Return (X, Y) of the center of cell containing provided text 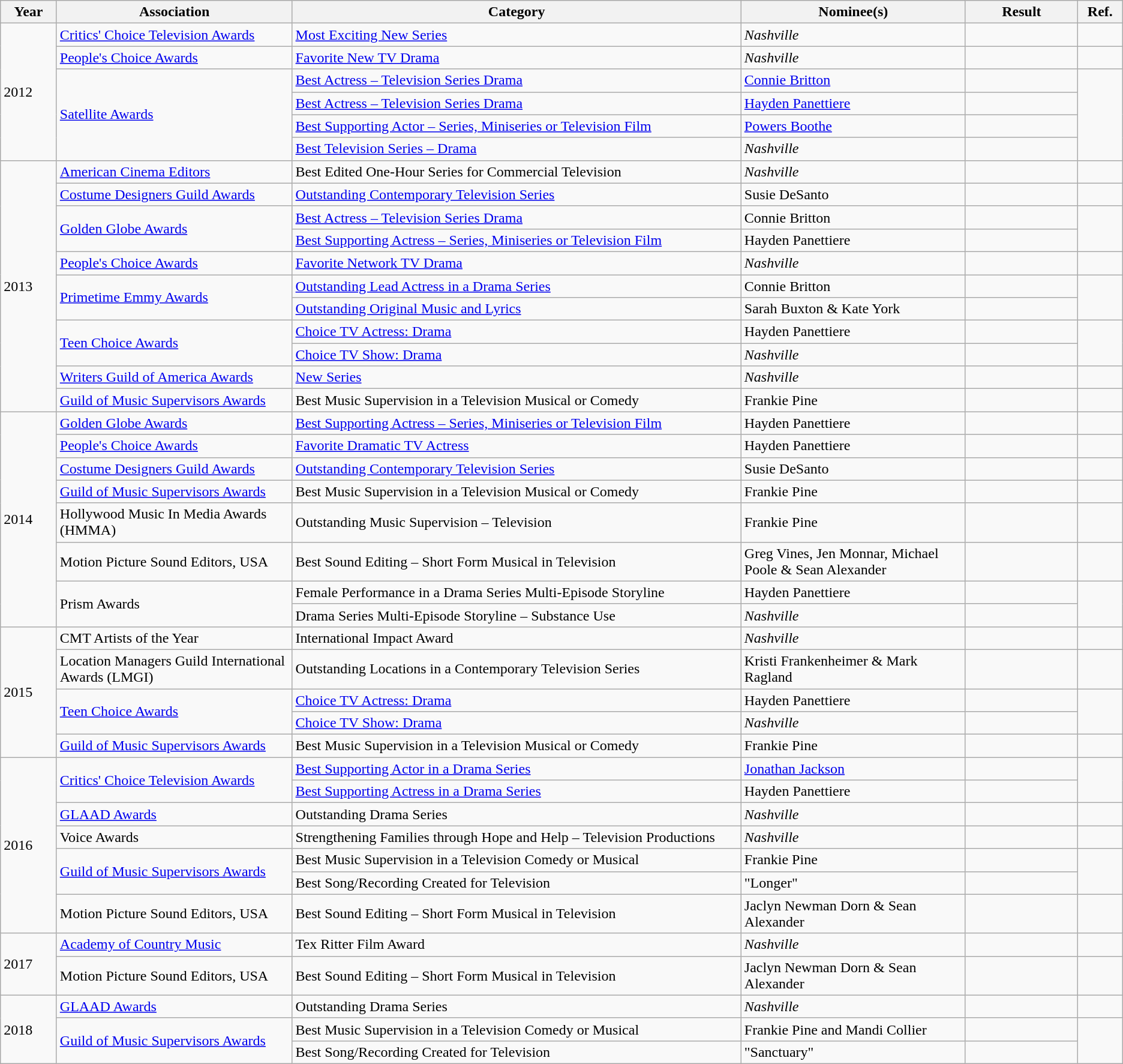
Location Managers Guild International Awards (LMGI) (174, 669)
Best Supporting Actress in a Drama Series (517, 792)
Category (517, 12)
New Series (517, 377)
Best Television Series – Drama (517, 149)
Kristi Frankenheimer & Mark Ragland (853, 669)
Ref. (1100, 12)
2016 (29, 845)
Satellite Awards (174, 115)
2014 (29, 519)
Outstanding Lead Actress in a Drama Series (517, 286)
Nominee(s) (853, 12)
Best Supporting Actor – Series, Miniseries or Television Film (517, 126)
Greg Vines, Jen Monnar, Michael Poole & Sean Alexander (853, 562)
2018 (29, 1029)
"Sanctuary" (853, 1052)
Association (174, 12)
Strengthening Families through Hope and Help – Television Productions (517, 837)
2017 (29, 964)
Best Supporting Actor in a Drama Series (517, 769)
Voice Awards (174, 837)
Frankie Pine and Mandi Collier (853, 1029)
CMT Artists of the Year (174, 638)
Hollywood Music In Media Awards (HMMA) (174, 522)
2015 (29, 691)
2013 (29, 286)
Result (1021, 12)
Outstanding Original Music and Lyrics (517, 309)
Academy of Country Music (174, 945)
Favorite Dramatic TV Actress (517, 446)
Favorite New TV Drama (517, 58)
International Impact Award (517, 638)
"Longer" (853, 883)
American Cinema Editors (174, 172)
Female Performance in a Drama Series Multi-Episode Storyline (517, 592)
Powers Boothe (853, 126)
Outstanding Music Supervision – Television (517, 522)
Drama Series Multi-Episode Storyline – Substance Use (517, 615)
Year (29, 12)
Most Exciting New Series (517, 35)
Sarah Buxton & Kate York (853, 309)
Favorite Network TV Drama (517, 263)
Prism Awards (174, 604)
Primetime Emmy Awards (174, 298)
Outstanding Locations in a Contemporary Television Series (517, 669)
Jonathan Jackson (853, 769)
Writers Guild of America Awards (174, 377)
2012 (29, 92)
Best Edited One-Hour Series for Commercial Television (517, 172)
Tex Ritter Film Award (517, 945)
